For the text-containing cell, return its midpoint in (x, y) coordinate format. 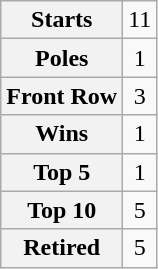
Top 10 (62, 210)
Retired (62, 248)
Starts (62, 20)
Top 5 (62, 172)
11 (140, 20)
Front Row (62, 96)
3 (140, 96)
Wins (62, 134)
Poles (62, 58)
